Extract the [X, Y] coordinate from the center of the cell holding the provided text.  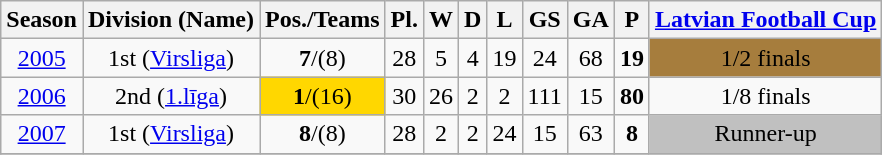
1/8 finals [765, 96]
111 [544, 96]
GS [544, 20]
Season [42, 20]
2nd (1.līga) [170, 96]
Pl. [404, 20]
8/(8) [323, 134]
P [632, 20]
2005 [42, 58]
68 [590, 58]
2006 [42, 96]
30 [404, 96]
L [504, 20]
Latvian Football Cup [765, 20]
4 [473, 58]
8 [632, 134]
Pos./Teams [323, 20]
63 [590, 134]
GA [590, 20]
W [440, 20]
D [473, 20]
26 [440, 96]
Division (Name) [170, 20]
1/2 finals [765, 58]
2007 [42, 134]
5 [440, 58]
7/(8) [323, 58]
Runner-up [765, 134]
1/(16) [323, 96]
80 [632, 96]
